From the cell containing the given text, extract its center point as [X, Y] coordinate. 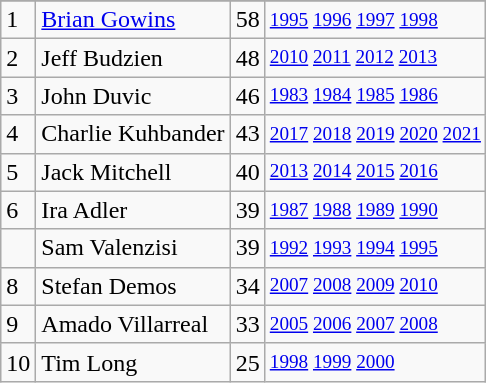
1998 1999 2000 [375, 362]
1992 1993 1994 1995 [375, 248]
1 [18, 20]
5 [18, 172]
1995 1996 1997 1998 [375, 20]
43 [248, 134]
Amado Villarreal [133, 324]
4 [18, 134]
8 [18, 286]
58 [248, 20]
Ira Adler [133, 210]
Stefan Demos [133, 286]
2005 2006 2007 2008 [375, 324]
40 [248, 172]
Sam Valenzisi [133, 248]
1983 1984 1985 1986 [375, 96]
9 [18, 324]
25 [248, 362]
1987 1988 1989 1990 [375, 210]
48 [248, 58]
2010 2011 2012 2013 [375, 58]
10 [18, 362]
34 [248, 286]
3 [18, 96]
Tim Long [133, 362]
Charlie Kuhbander [133, 134]
Jeff Budzien [133, 58]
Jack Mitchell [133, 172]
2007 2008 2009 2010 [375, 286]
2 [18, 58]
John Duvic [133, 96]
46 [248, 96]
2013 2014 2015 2016 [375, 172]
Brian Gowins [133, 20]
33 [248, 324]
6 [18, 210]
2017 2018 2019 2020 2021 [375, 134]
